Pinpoint the cell where the given text exists, returning its [X, Y] midpoint coordinate. 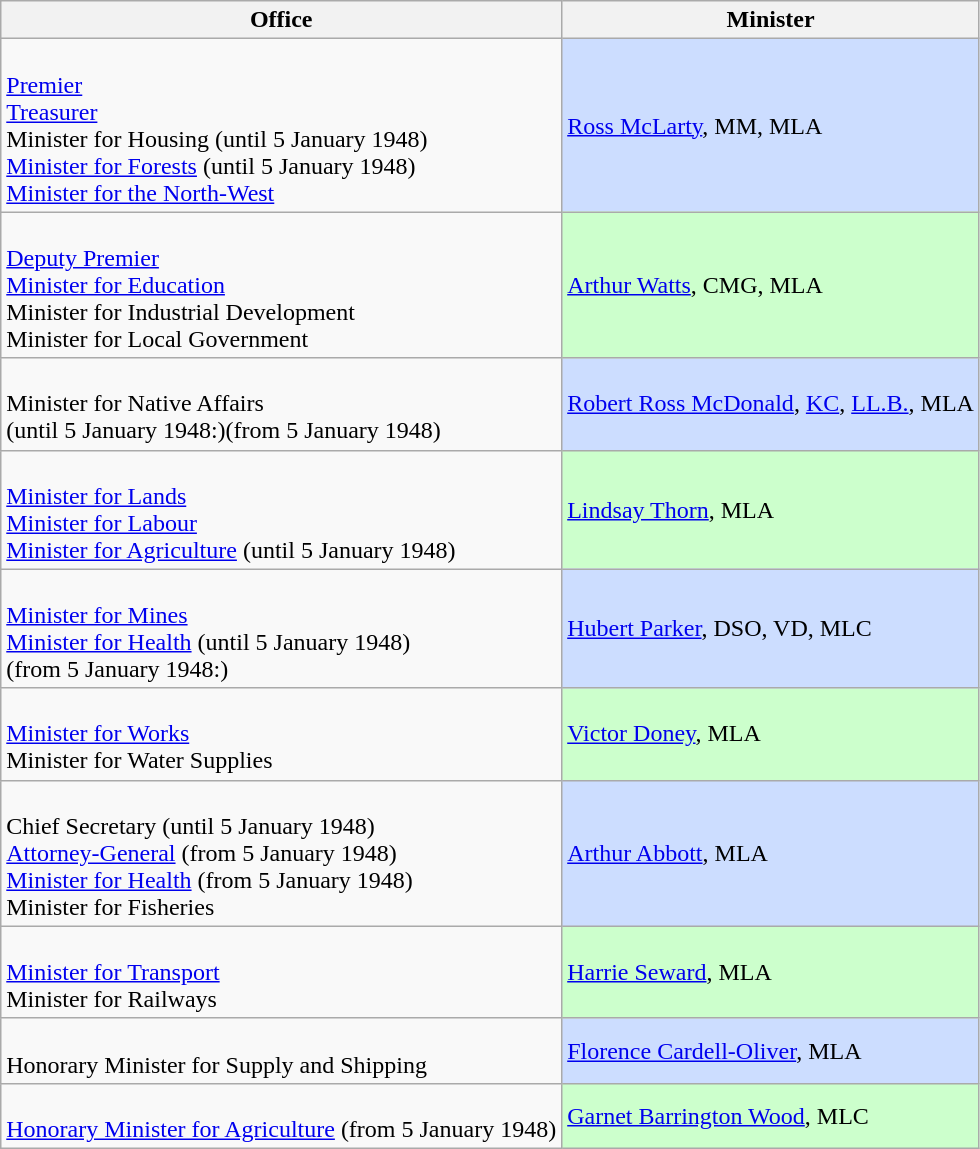
Minister for Native Affairs(until 5 January 1948:)(from 5 January 1948) [282, 404]
Garnet Barrington Wood, MLC [771, 1116]
Premier Treasurer Minister for Housing (until 5 January 1948) Minister for Forests (until 5 January 1948) Minister for the North-West [282, 126]
Hubert Parker, DSO, VD, MLC [771, 628]
Lindsay Thorn, MLA [771, 510]
Arthur Watts, CMG, MLA [771, 285]
Robert Ross McDonald, KC, LL.B., MLA [771, 404]
Honorary Minister for Agriculture (from 5 January 1948) [282, 1116]
Minister [771, 20]
Office [282, 20]
Ross McLarty, MM, MLA [771, 126]
Minister for Mines Minister for Health (until 5 January 1948)(from 5 January 1948:) [282, 628]
Florence Cardell-Oliver, MLA [771, 1050]
Chief Secretary (until 5 January 1948) Attorney-General (from 5 January 1948) Minister for Health (from 5 January 1948) Minister for Fisheries [282, 853]
Deputy Premier Minister for Education Minister for Industrial Development Minister for Local Government [282, 285]
Honorary Minister for Supply and Shipping [282, 1050]
Harrie Seward, MLA [771, 972]
Minister for Lands Minister for Labour Minister for Agriculture (until 5 January 1948) [282, 510]
Victor Doney, MLA [771, 734]
Minister for Transport Minister for Railways [282, 972]
Minister for Works Minister for Water Supplies [282, 734]
Arthur Abbott, MLA [771, 853]
